Pinpoint the cell where the given text exists, returning its [x, y] midpoint coordinate. 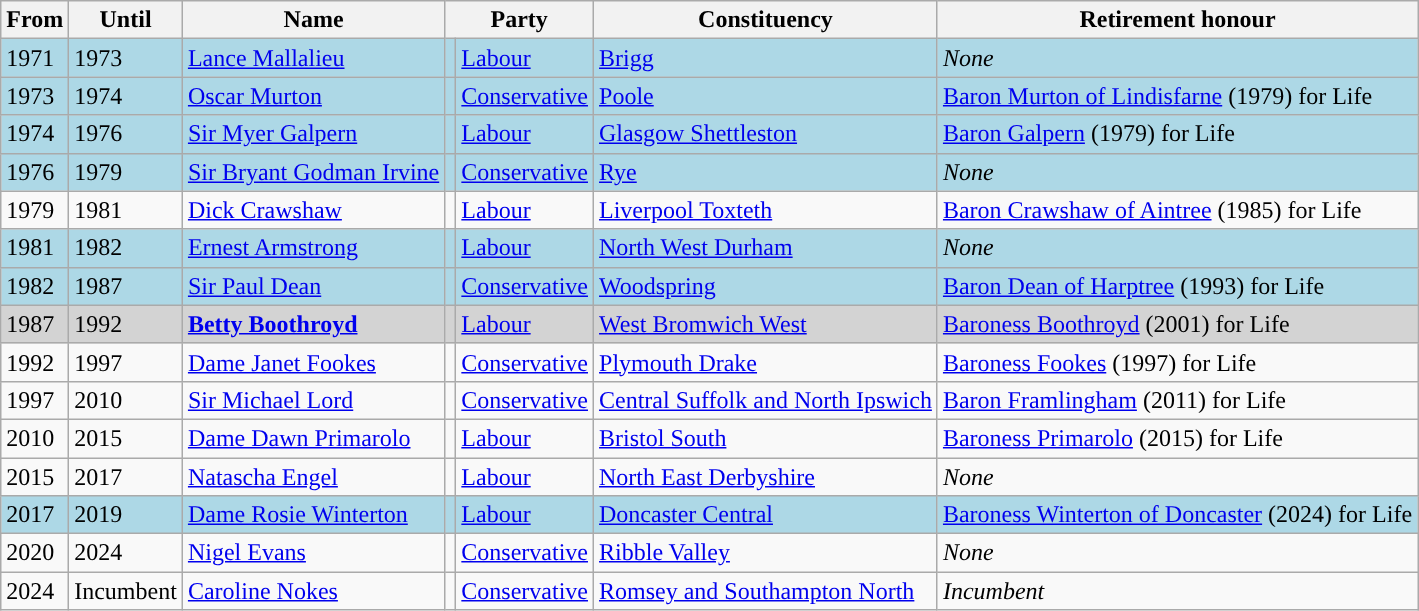
Dame Dawn Primarolo [313, 438]
Brigg [766, 58]
Sir Paul Dean [313, 286]
Baron Murton of Lindisfarne (1979) for Life [1177, 96]
Nigel Evans [313, 553]
Lance Mallalieu [313, 58]
From [35, 20]
Dick Crawshaw [313, 210]
Plymouth Drake [766, 362]
2020 [35, 553]
2019 [126, 515]
Oscar Murton [313, 96]
Sir Bryant Godman Irvine [313, 172]
Retirement honour [1177, 20]
Baroness Fookes (1997) for Life [1177, 362]
Doncaster Central [766, 515]
Ribble Valley [766, 553]
Woodspring [766, 286]
Liverpool Toxteth [766, 210]
Constituency [766, 20]
Baroness Primarolo (2015) for Life [1177, 438]
Dame Rosie Winterton [313, 515]
Glasgow Shettleston [766, 134]
Dame Janet Fookes [313, 362]
Natascha Engel [313, 477]
Party [520, 20]
North East Derbyshire [766, 477]
Baroness Winterton of Doncaster (2024) for Life [1177, 515]
Central Suffolk and North Ipswich [766, 400]
Baron Crawshaw of Aintree (1985) for Life [1177, 210]
Baron Framlingham (2011) for Life [1177, 400]
Caroline Nokes [313, 591]
West Bromwich West [766, 324]
Bristol South [766, 438]
Baron Dean of Harptree (1993) for Life [1177, 286]
Until [126, 20]
Romsey and Southampton North [766, 591]
Poole [766, 96]
Baron Galpern (1979) for Life [1177, 134]
Sir Michael Lord [313, 400]
North West Durham [766, 248]
Sir Myer Galpern [313, 134]
Rye [766, 172]
Ernest Armstrong [313, 248]
Baroness Boothroyd (2001) for Life [1177, 324]
Betty Boothroyd [313, 324]
Name [313, 20]
1971 [35, 58]
